Determine the (x, y) coordinate at the center of the cell enclosing the given text.  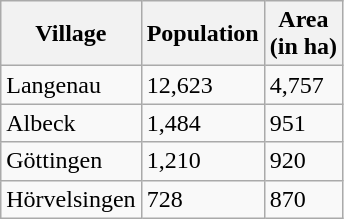
Göttingen (71, 161)
4,757 (303, 85)
Area(in ha) (303, 34)
12,623 (202, 85)
Population (202, 34)
1,210 (202, 161)
Albeck (71, 123)
728 (202, 199)
Langenau (71, 85)
Village (71, 34)
1,484 (202, 123)
Hörvelsingen (71, 199)
951 (303, 123)
920 (303, 161)
870 (303, 199)
